Search for the cell housing the specified text and yield its [X, Y] center coordinate. 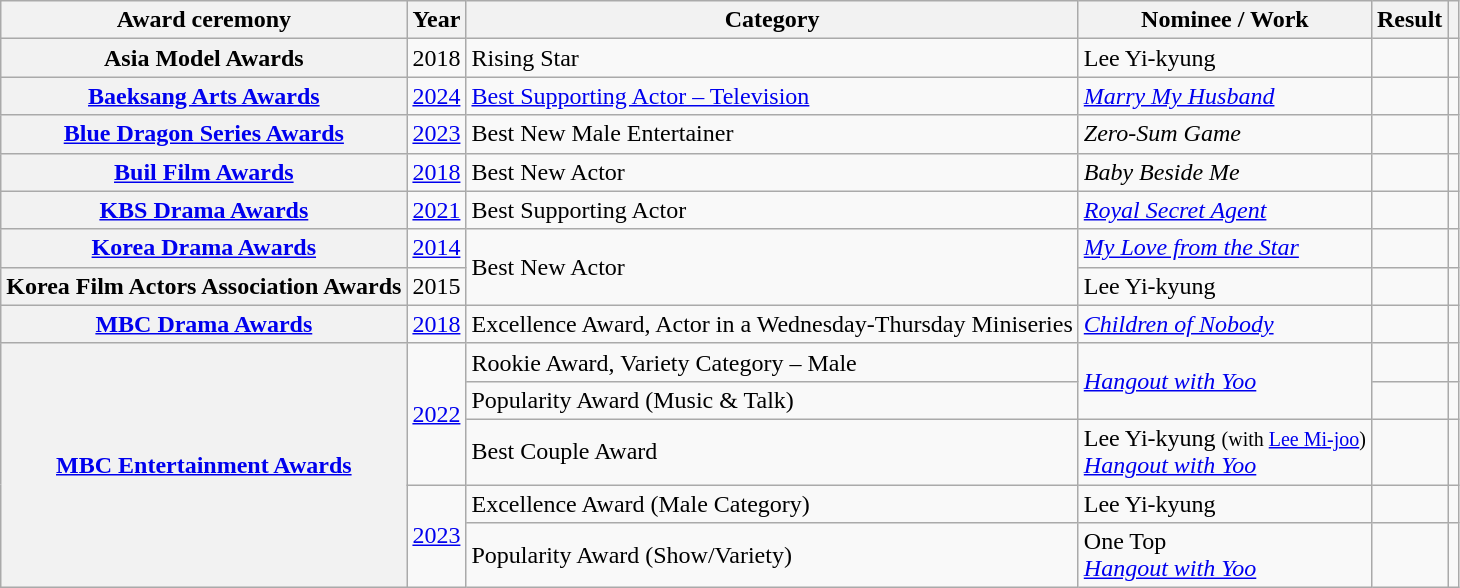
Asia Model Awards [204, 58]
Year [436, 20]
Excellence Award, Actor in a Wednesday-Thursday Miniseries [772, 324]
Buil Film Awards [204, 172]
Best Supporting Actor – Television [772, 96]
Royal Secret Agent [1224, 210]
Zero-Sum Game [1224, 134]
Excellence Award (Male Category) [772, 503]
Best New Male Entertainer [772, 134]
KBS Drama Awards [204, 210]
2014 [436, 248]
2021 [436, 210]
Children of Nobody [1224, 324]
Baby Beside Me [1224, 172]
Best Supporting Actor [772, 210]
Hangout with Yoo [1224, 381]
Rising Star [772, 58]
Marry My Husband [1224, 96]
Lee Yi-kyung (with Lee Mi-joo) Hangout with Yoo [1224, 452]
Korea Film Actors Association Awards [204, 286]
Result [1409, 20]
Popularity Award (Music & Talk) [772, 400]
Best Couple Award [772, 452]
MBC Entertainment Awards [204, 465]
Baeksang Arts Awards [204, 96]
Blue Dragon Series Awards [204, 134]
2015 [436, 286]
Rookie Award, Variety Category – Male [772, 362]
Korea Drama Awards [204, 248]
2022 [436, 414]
Award ceremony [204, 20]
Nominee / Work [1224, 20]
My Love from the Star [1224, 248]
Popularity Award (Show/Variety) [772, 556]
2024 [436, 96]
MBC Drama Awards [204, 324]
Category [772, 20]
One Top Hangout with Yoo [1224, 556]
